For the text-containing cell, return its midpoint in [X, Y] coordinate format. 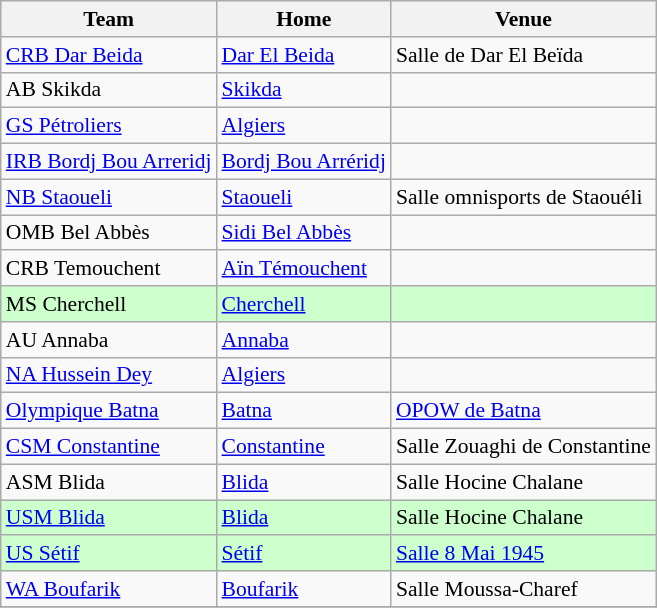
US Sétif [109, 554]
WA Boufarik [109, 589]
Venue [524, 19]
IRB Bordj Bou Arreridj [109, 162]
AU Annaba [109, 340]
Salle omnisports de Staouéli [524, 197]
CRB Dar Beida [109, 55]
GS Pétroliers [109, 126]
CRB Temouchent [109, 269]
ASM Blida [109, 482]
Constantine [304, 447]
Aïn Témouchent [304, 269]
Batna [304, 411]
Home [304, 19]
Cherchell [304, 304]
Sétif [304, 554]
Sidi Bel Abbès [304, 233]
Team [109, 19]
Staoueli [304, 197]
Bordj Bou Arréridj [304, 162]
Salle Zouaghi de Constantine [524, 447]
USM Blida [109, 518]
OPOW de Batna [524, 411]
Dar El Beida [304, 55]
NB Staoueli [109, 197]
Skikda [304, 90]
Salle de Dar El Beïda [524, 55]
Annaba [304, 340]
Boufarik [304, 589]
MS Cherchell [109, 304]
Salle 8 Mai 1945 [524, 554]
OMB Bel Abbès [109, 233]
CSM Constantine [109, 447]
AB Skikda [109, 90]
Olympique Batna [109, 411]
NA Hussein Dey [109, 375]
Salle Moussa-Charef [524, 589]
